Identify which cell holds the provided text, then report its (X, Y) central coordinate. 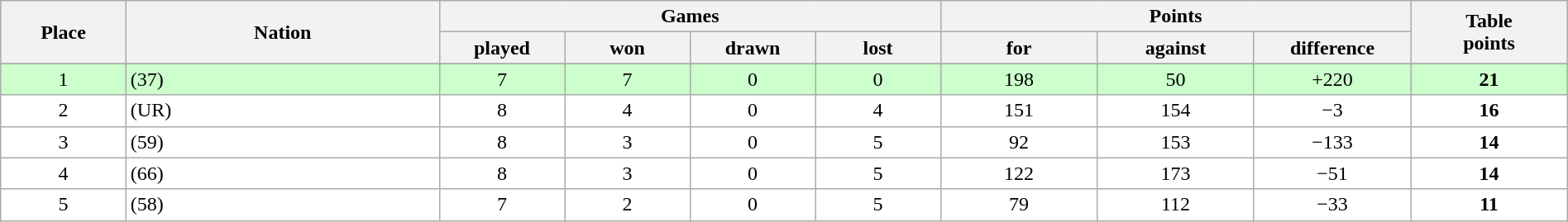
−51 (1331, 173)
Place (64, 32)
11 (1489, 205)
−3 (1331, 111)
122 (1019, 173)
112 (1176, 205)
Nation (283, 32)
played (502, 48)
151 (1019, 111)
−33 (1331, 205)
21 (1489, 79)
−133 (1331, 142)
won (628, 48)
against (1176, 48)
Points (1175, 17)
difference (1331, 48)
Games (690, 17)
lost (878, 48)
92 (1019, 142)
(58) (283, 205)
(UR) (283, 111)
1 (64, 79)
153 (1176, 142)
16 (1489, 111)
79 (1019, 205)
173 (1176, 173)
(37) (283, 79)
for (1019, 48)
154 (1176, 111)
50 (1176, 79)
Tablepoints (1489, 32)
198 (1019, 79)
(66) (283, 173)
(59) (283, 142)
drawn (753, 48)
+220 (1331, 79)
